Identify which cell holds the provided text, then report its (X, Y) central coordinate. 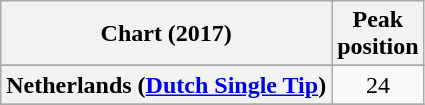
Netherlands (Dutch Single Tip) (166, 85)
Chart (2017) (166, 34)
Peak position (378, 34)
24 (378, 85)
